Output the [X, Y] coordinate of the center of the cell containing the given text.  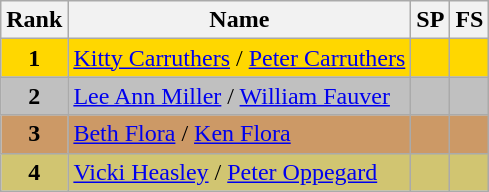
Name [240, 20]
2 [34, 96]
Lee Ann Miller / William Fauver [240, 96]
SP [430, 20]
FS [470, 20]
Vicki Heasley / Peter Oppegard [240, 172]
Rank [34, 20]
3 [34, 134]
Kitty Carruthers / Peter Carruthers [240, 58]
4 [34, 172]
1 [34, 58]
Beth Flora / Ken Flora [240, 134]
